Return the [x, y] coordinate for the center point of the cell that contains the specified text.  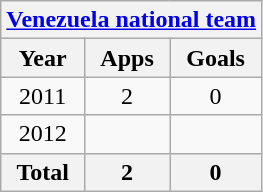
Apps [128, 58]
Total [43, 172]
Year [43, 58]
2011 [43, 96]
Goals [216, 58]
Venezuela national team [132, 20]
2012 [43, 134]
